Identify which cell holds the provided text, then report its (X, Y) central coordinate. 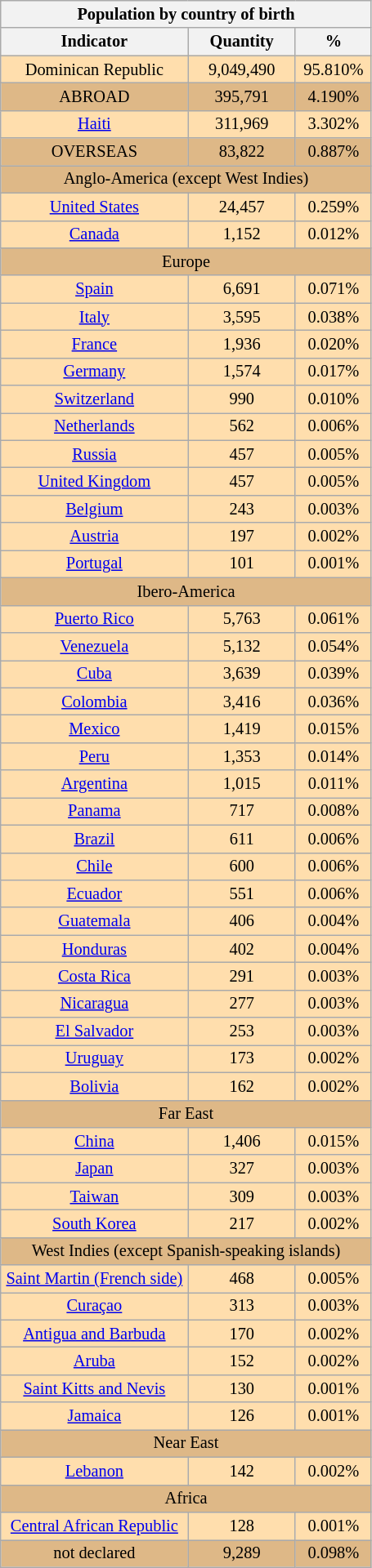
1,419 (242, 728)
Curaçao (95, 1306)
Austria (95, 537)
Haiti (95, 124)
717 (242, 811)
551 (242, 893)
Honduras (95, 949)
1,353 (242, 756)
309 (242, 1196)
Africa (186, 1499)
Russia (95, 454)
Belgium (95, 509)
ABROAD (95, 96)
313 (242, 1306)
Canada (95, 234)
United States (95, 207)
611 (242, 839)
217 (242, 1223)
Puerto Rico (95, 619)
Central African Republic (95, 1526)
162 (242, 1086)
0.098% (334, 1553)
0.071% (334, 289)
9,049,490 (242, 69)
83,822 (242, 152)
9,289 (242, 1553)
126 (242, 1416)
0.036% (334, 702)
France (95, 344)
Brazil (95, 839)
1,574 (242, 372)
291 (242, 976)
243 (242, 509)
Nicaragua (95, 1004)
not declared (95, 1553)
West Indies (except Spanish-speaking islands) (186, 1251)
253 (242, 1031)
Saint Martin (French side) (95, 1279)
3,416 (242, 702)
3.302% (334, 124)
0.014% (334, 756)
1,152 (242, 234)
Population by country of birth (186, 14)
24,457 (242, 207)
Jamaica (95, 1416)
95.810% (334, 69)
0.887% (334, 152)
1,936 (242, 344)
101 (242, 563)
0.259% (334, 207)
6,691 (242, 289)
Switzerland (95, 399)
277 (242, 1004)
Far East (186, 1114)
128 (242, 1526)
Anglo-America (except West Indies) (186, 179)
El Salvador (95, 1031)
0.020% (334, 344)
1,015 (242, 784)
Taiwan (95, 1196)
0.011% (334, 784)
Europe (186, 261)
South Korea (95, 1223)
Germany (95, 372)
Argentina (95, 784)
Saint Kitts and Nevis (95, 1388)
395,791 (242, 96)
Aruba (95, 1361)
Japan (95, 1169)
311,969 (242, 124)
0.054% (334, 646)
% (334, 42)
402 (242, 949)
Chile (95, 866)
China (95, 1141)
Colombia (95, 702)
0.008% (334, 811)
Near East (186, 1443)
0.017% (334, 372)
170 (242, 1334)
Guatemala (95, 921)
Ecuador (95, 893)
Panama (95, 811)
3,639 (242, 674)
327 (242, 1169)
0.038% (334, 317)
Portugal (95, 563)
562 (242, 426)
130 (242, 1388)
142 (242, 1471)
Lebanon (95, 1471)
5,132 (242, 646)
990 (242, 399)
4.190% (334, 96)
0.012% (334, 234)
468 (242, 1279)
Ibero-America (186, 591)
Antigua and Barbuda (95, 1334)
Bolivia (95, 1086)
406 (242, 921)
OVERSEAS (95, 152)
Uruguay (95, 1058)
1,406 (242, 1141)
United Kingdom (95, 481)
Italy (95, 317)
0.039% (334, 674)
3,595 (242, 317)
173 (242, 1058)
Indicator (95, 42)
Cuba (95, 674)
Dominican Republic (95, 69)
0.061% (334, 619)
Mexico (95, 728)
152 (242, 1361)
Venezuela (95, 646)
Costa Rica (95, 976)
600 (242, 866)
0.010% (334, 399)
197 (242, 537)
5,763 (242, 619)
Quantity (242, 42)
Spain (95, 289)
Netherlands (95, 426)
Peru (95, 756)
